Capture the cell that displays the provided text and extract its (X, Y) central coordinate. 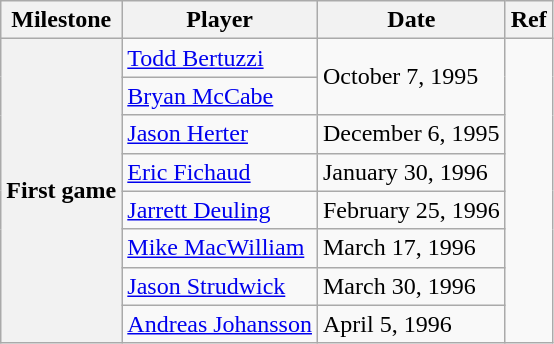
March 17, 1996 (411, 248)
December 6, 1995 (411, 134)
Todd Bertuzzi (220, 58)
Jarrett Deuling (220, 210)
Eric Fichaud (220, 172)
Jason Herter (220, 134)
Bryan McCabe (220, 96)
Jason Strudwick (220, 286)
Ref (528, 20)
February 25, 1996 (411, 210)
Date (411, 20)
January 30, 1996 (411, 172)
Mike MacWilliam (220, 248)
Player (220, 20)
Milestone (62, 20)
March 30, 1996 (411, 286)
April 5, 1996 (411, 324)
Andreas Johansson (220, 324)
First game (62, 191)
October 7, 1995 (411, 77)
